Locate the cell with the specified text and output its [X, Y] center coordinate. 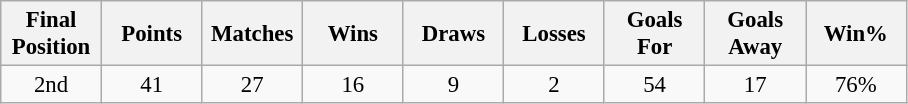
Losses [554, 34]
2 [554, 85]
41 [152, 85]
Draws [454, 34]
27 [252, 85]
2nd [52, 85]
Matches [252, 34]
Goals For [654, 34]
Points [152, 34]
54 [654, 85]
Win% [856, 34]
17 [756, 85]
Goals Away [756, 34]
Wins [354, 34]
16 [354, 85]
76% [856, 85]
9 [454, 85]
Final Position [52, 34]
